Search for the cell housing the specified text and yield its (x, y) center coordinate. 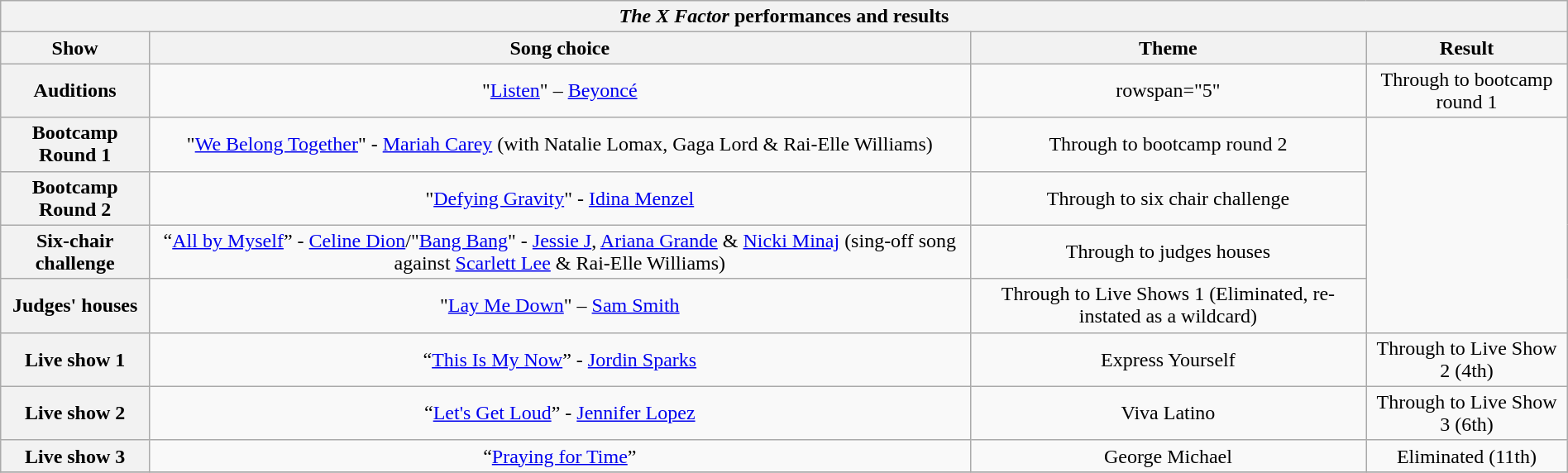
Bootcamp Round 1 (75, 144)
George Michael (1168, 456)
Result (1467, 48)
Six-chair challenge (75, 251)
“This Is My Now” - Jordin Sparks (561, 359)
Live show 1 (75, 359)
"We Belong Together" - Mariah Carey (with Natalie Lomax, Gaga Lord & Rai-Elle Williams) (561, 144)
Live show 2 (75, 413)
Judges' houses (75, 306)
Theme (1168, 48)
Through to Live Show 3 (6th) (1467, 413)
Bootcamp Round 2 (75, 198)
rowspan="5" (1168, 91)
"Lay Me Down" – Sam Smith (561, 306)
"Listen" – Beyoncé (561, 91)
Through to Live Show 2 (4th) (1467, 359)
Express Yourself (1168, 359)
“Let's Get Loud” - Jennifer Lopez (561, 413)
Through to bootcamp round 1 (1467, 91)
"Defying Gravity" - Idina Menzel (561, 198)
Eliminated (11th) (1467, 456)
Show (75, 48)
Through to Live Shows 1 (Eliminated, re-instated as a wildcard) (1168, 306)
The X Factor performances and results (784, 17)
Auditions (75, 91)
Through to bootcamp round 2 (1168, 144)
Song choice (561, 48)
“All by Myself” - Celine Dion/"Bang Bang" - Jessie J, Ariana Grande & Nicki Minaj (sing-off song against Scarlett Lee & Rai-Elle Williams) (561, 251)
“Praying for Time” (561, 456)
Viva Latino (1168, 413)
Live show 3 (75, 456)
Through to six chair challenge (1168, 198)
Through to judges houses (1168, 251)
